Search for the cell housing the specified text and yield its [x, y] center coordinate. 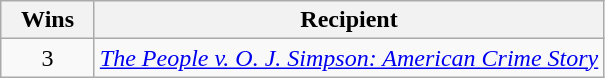
Recipient [348, 20]
Wins [48, 20]
The People v. O. J. Simpson: American Crime Story [348, 58]
3 [48, 58]
